Capture the cell that displays the provided text and extract its [x, y] central coordinate. 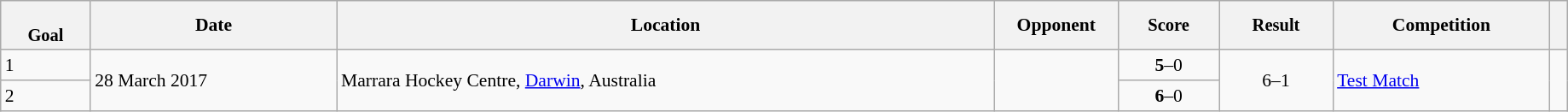
Date [213, 26]
Competition [1441, 26]
Result [1276, 26]
Score [1168, 26]
6–1 [1276, 80]
5–0 [1168, 66]
Goal [46, 26]
28 March 2017 [213, 80]
Opponent [1056, 26]
1 [46, 66]
Location [665, 26]
6–0 [1168, 96]
2 [46, 96]
Marrara Hockey Centre, Darwin, Australia [665, 80]
Test Match [1441, 80]
